Locate the cell with the specified text and output its (X, Y) center coordinate. 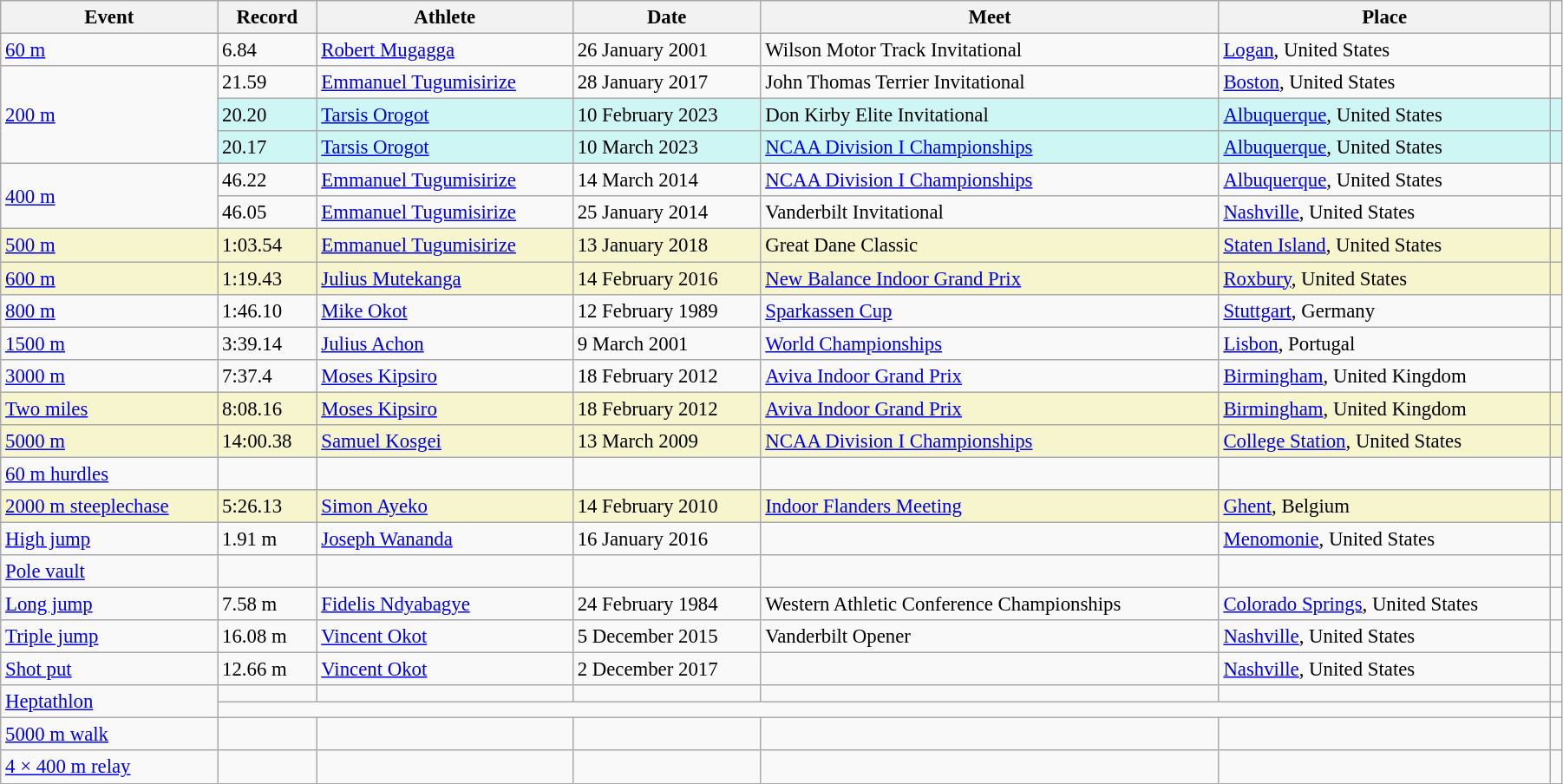
Athlete (444, 17)
60 m (109, 50)
14:00.38 (267, 441)
10 March 2023 (666, 147)
14 February 2016 (666, 278)
7:37.4 (267, 376)
13 March 2009 (666, 441)
9 March 2001 (666, 343)
200 m (109, 114)
John Thomas Terrier Invitational (990, 82)
High jump (109, 539)
14 March 2014 (666, 180)
Date (666, 17)
13 January 2018 (666, 245)
400 m (109, 196)
1:19.43 (267, 278)
Shot put (109, 670)
Menomonie, United States (1384, 539)
Triple jump (109, 637)
20.20 (267, 115)
Western Athletic Conference Championships (990, 604)
Julius Mutekanga (444, 278)
26 January 2001 (666, 50)
5000 m (109, 441)
5:26.13 (267, 506)
20.17 (267, 147)
Samuel Kosgei (444, 441)
10 February 2023 (666, 115)
Logan, United States (1384, 50)
Don Kirby Elite Invitational (990, 115)
25 January 2014 (666, 212)
Julius Achon (444, 343)
Record (267, 17)
3:39.14 (267, 343)
Ghent, Belgium (1384, 506)
Joseph Wananda (444, 539)
World Championships (990, 343)
16 January 2016 (666, 539)
60 m hurdles (109, 474)
Roxbury, United States (1384, 278)
Vanderbilt Invitational (990, 212)
Long jump (109, 604)
46.22 (267, 180)
12 February 1989 (666, 310)
Staten Island, United States (1384, 245)
500 m (109, 245)
Meet (990, 17)
Vanderbilt Opener (990, 637)
Simon Ayeko (444, 506)
Sparkassen Cup (990, 310)
3000 m (109, 376)
Fidelis Ndyabagye (444, 604)
Great Dane Classic (990, 245)
12.66 m (267, 670)
2000 m steeplechase (109, 506)
1.91 m (267, 539)
6.84 (267, 50)
Event (109, 17)
800 m (109, 310)
Colorado Springs, United States (1384, 604)
5 December 2015 (666, 637)
4 × 400 m relay (109, 768)
1:46.10 (267, 310)
Stuttgart, Germany (1384, 310)
8:08.16 (267, 408)
21.59 (267, 82)
Heptathlon (109, 702)
Lisbon, Portugal (1384, 343)
College Station, United States (1384, 441)
Robert Mugagga (444, 50)
New Balance Indoor Grand Prix (990, 278)
46.05 (267, 212)
5000 m walk (109, 735)
Place (1384, 17)
16.08 m (267, 637)
Indoor Flanders Meeting (990, 506)
Wilson Motor Track Invitational (990, 50)
600 m (109, 278)
1:03.54 (267, 245)
Boston, United States (1384, 82)
Two miles (109, 408)
1500 m (109, 343)
Mike Okot (444, 310)
14 February 2010 (666, 506)
2 December 2017 (666, 670)
28 January 2017 (666, 82)
Pole vault (109, 572)
24 February 1984 (666, 604)
7.58 m (267, 604)
